Return the (X, Y) coordinate for the center point of the cell that contains the specified text.  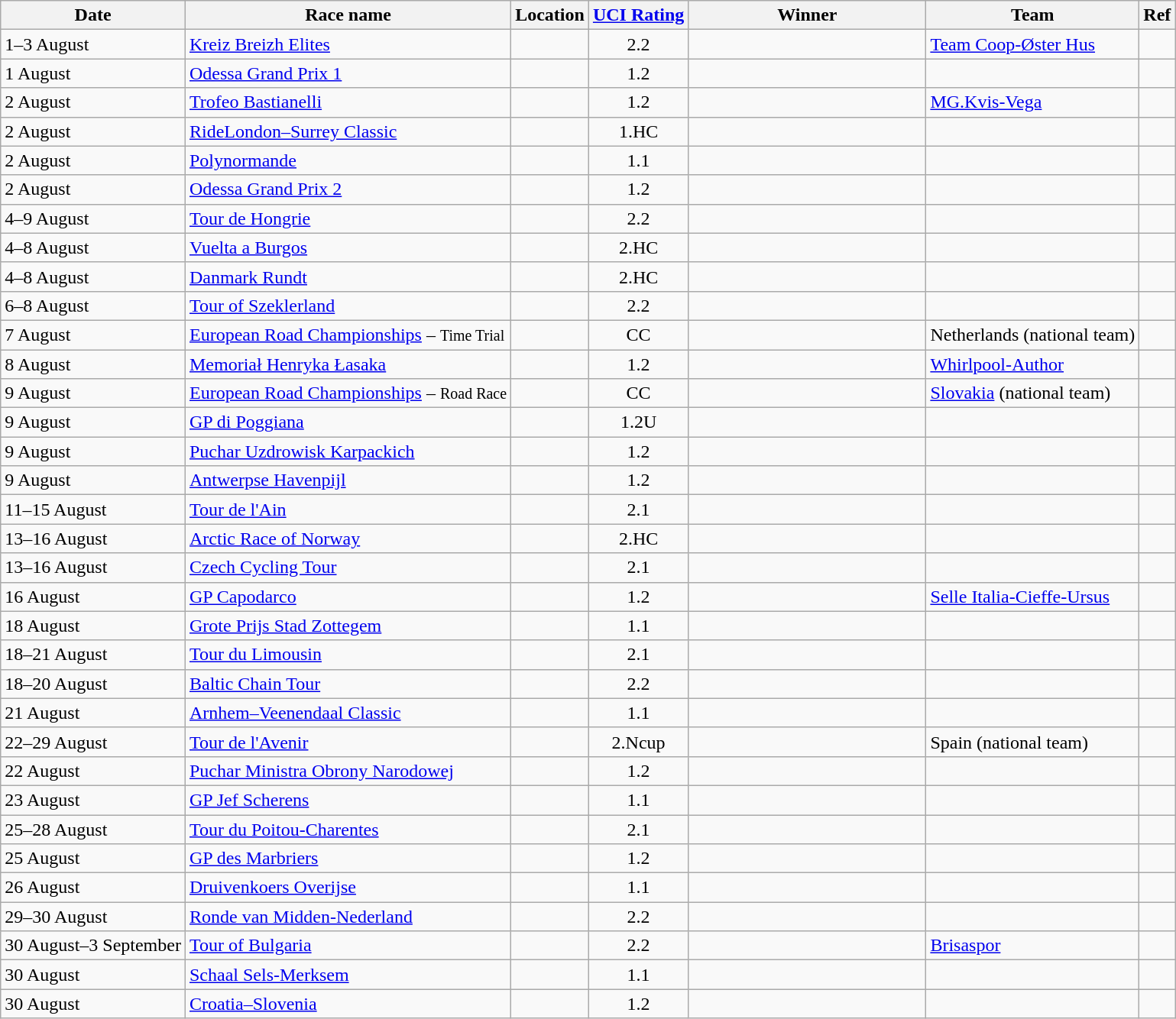
1 August (93, 73)
Tour du Limousin (348, 655)
Puchar Uzdrowisk Karpackich (348, 451)
1–3 August (93, 44)
18–20 August (93, 684)
26 August (93, 888)
Whirlpool-Author (1033, 364)
GP Jef Scherens (348, 800)
Date (93, 15)
RideLondon–Surrey Classic (348, 131)
Druivenkoers Overijse (348, 888)
Schaal Sels-Merksem (348, 975)
Kreiz Breizh Elites (348, 44)
Arctic Race of Norway (348, 539)
16 August (93, 597)
Memoriał Henryka Łasaka (348, 364)
2.Ncup (638, 742)
Ref (1157, 15)
European Road Championships – Road Race (348, 393)
Selle Italia-Cieffe-Ursus (1033, 597)
Tour of Bulgaria (348, 946)
18–21 August (93, 655)
GP di Poggiana (348, 422)
Ronde van Midden-Nederland (348, 917)
11–15 August (93, 509)
23 August (93, 800)
22 August (93, 771)
Grote Prijs Stad Zottegem (348, 626)
GP des Marbriers (348, 859)
Slovakia (national team) (1033, 393)
Danmark Rundt (348, 277)
Tour of Szeklerland (348, 306)
Polynormande (348, 160)
Team (1033, 15)
Race name (348, 15)
MG.Kvis-Vega (1033, 102)
Odessa Grand Prix 1 (348, 73)
29–30 August (93, 917)
Czech Cycling Tour (348, 568)
25–28 August (93, 829)
4–9 August (93, 218)
1.2U (638, 422)
Brisaspor (1033, 946)
Tour de l'Ain (348, 509)
Baltic Chain Tour (348, 684)
1.HC (638, 131)
18 August (93, 626)
7 August (93, 335)
Tour de l'Avenir (348, 742)
Netherlands (national team) (1033, 335)
UCI Rating (638, 15)
Trofeo Bastianelli (348, 102)
Winner (807, 15)
Tour du Poitou-Charentes (348, 829)
European Road Championships – Time Trial (348, 335)
6–8 August (93, 306)
Spain (national team) (1033, 742)
Location (550, 15)
GP Capodarco (348, 597)
25 August (93, 859)
Croatia–Slovenia (348, 1004)
Puchar Ministra Obrony Narodowej (348, 771)
Antwerpse Havenpijl (348, 480)
22–29 August (93, 742)
Team Coop-Øster Hus (1033, 44)
Arnhem–Veenendaal Classic (348, 713)
21 August (93, 713)
8 August (93, 364)
Vuelta a Burgos (348, 247)
Tour de Hongrie (348, 218)
30 August–3 September (93, 946)
Odessa Grand Prix 2 (348, 189)
